Find where the given text appears and provide that cell's center as [X, Y] coordinate. 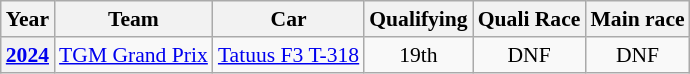
Tatuus F3 T-318 [288, 55]
19th [418, 55]
TGM Grand Prix [134, 55]
2024 [28, 55]
Main race [637, 19]
Qualifying [418, 19]
Team [134, 19]
Quali Race [530, 19]
Year [28, 19]
Car [288, 19]
